Provide the [x, y] coordinate of the cell's center where the given text is located.  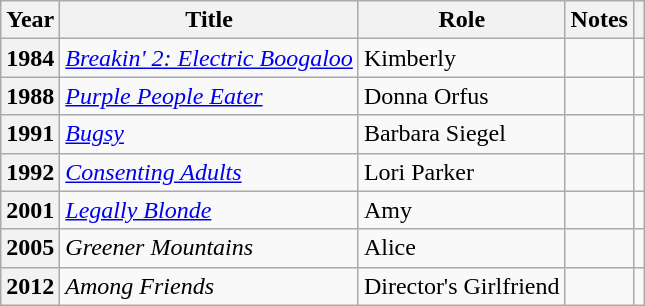
1991 [30, 134]
Year [30, 20]
Purple People Eater [210, 96]
Amy [462, 210]
Title [210, 20]
2001 [30, 210]
Director's Girlfriend [462, 286]
2012 [30, 286]
Role [462, 20]
Barbara Siegel [462, 134]
Among Friends [210, 286]
Legally Blonde [210, 210]
1988 [30, 96]
Bugsy [210, 134]
1992 [30, 172]
Lori Parker [462, 172]
Notes [599, 20]
2005 [30, 248]
Consenting Adults [210, 172]
Breakin' 2: Electric Boogaloo [210, 58]
Kimberly [462, 58]
1984 [30, 58]
Greener Mountains [210, 248]
Donna Orfus [462, 96]
Alice [462, 248]
